Return (x, y) of the center of cell containing provided text 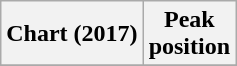
Chart (2017) (72, 34)
Peakposition (189, 34)
